Detect which cell encompasses the target text, then output its (X, Y) center coordinate. 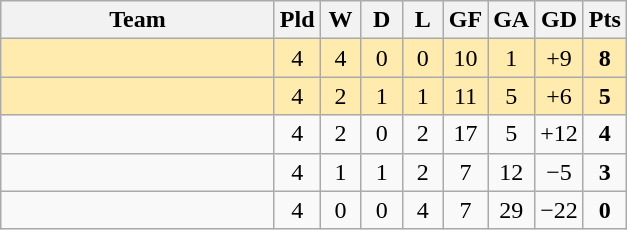
3 (604, 172)
+9 (560, 58)
D (382, 20)
−22 (560, 210)
Team (138, 20)
+6 (560, 96)
GF (465, 20)
GA (512, 20)
GD (560, 20)
Pld (297, 20)
12 (512, 172)
17 (465, 134)
Pts (604, 20)
10 (465, 58)
W (340, 20)
L (422, 20)
11 (465, 96)
8 (604, 58)
29 (512, 210)
−5 (560, 172)
+12 (560, 134)
